Scan for the cell matching the given text and deliver its (X, Y) coordinate at center. 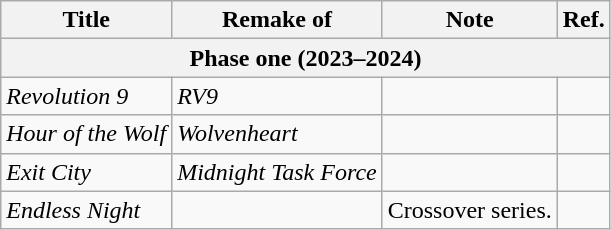
Hour of the Wolf (86, 134)
Wolvenheart (278, 134)
Endless Night (86, 210)
Title (86, 20)
Midnight Task Force (278, 172)
Exit City (86, 172)
Ref. (584, 20)
Remake of (278, 20)
Crossover series. (470, 210)
Phase one (2023–2024) (306, 58)
Note (470, 20)
Revolution 9 (86, 96)
RV9 (278, 96)
